Extract the (x, y) coordinate from the center of the cell holding the provided text.  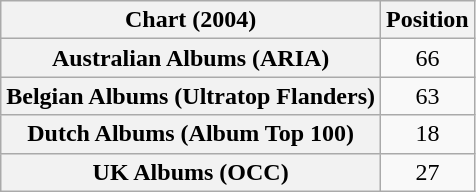
63 (428, 96)
Chart (2004) (191, 20)
Australian Albums (ARIA) (191, 58)
66 (428, 58)
UK Albums (OCC) (191, 172)
Position (428, 20)
Belgian Albums (Ultratop Flanders) (191, 96)
27 (428, 172)
18 (428, 134)
Dutch Albums (Album Top 100) (191, 134)
